Search for the cell housing the specified text and yield its (X, Y) center coordinate. 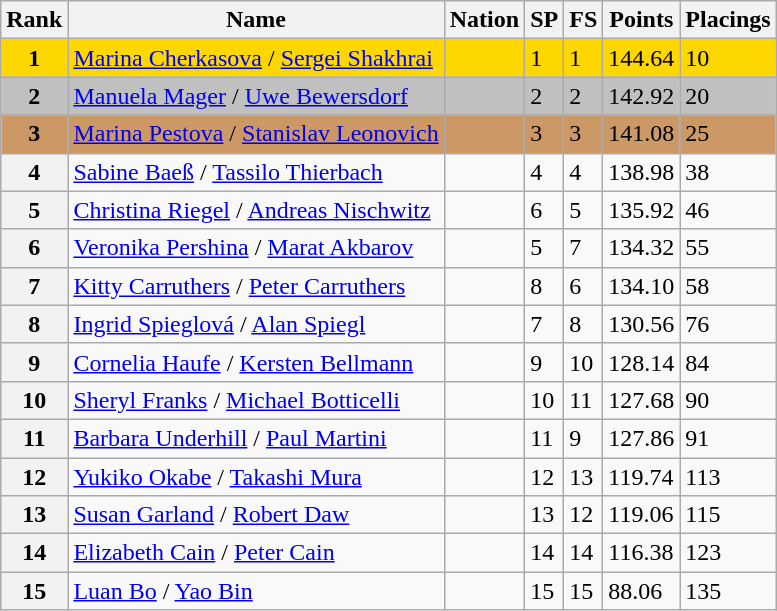
Name (256, 20)
Sabine Baeß / Tassilo Thierbach (256, 172)
55 (728, 248)
Rank (34, 20)
130.56 (642, 324)
119.06 (642, 515)
SP (544, 20)
Sheryl Franks / Michael Botticelli (256, 400)
Points (642, 20)
Placings (728, 20)
123 (728, 553)
FS (584, 20)
Ingrid Spieglová / Alan Spiegl (256, 324)
Susan Garland / Robert Daw (256, 515)
119.74 (642, 477)
84 (728, 362)
144.64 (642, 58)
116.38 (642, 553)
Barbara Underhill / Paul Martini (256, 438)
88.06 (642, 591)
91 (728, 438)
115 (728, 515)
Kitty Carruthers / Peter Carruthers (256, 286)
25 (728, 134)
127.68 (642, 400)
58 (728, 286)
38 (728, 172)
Nation (484, 20)
Yukiko Okabe / Takashi Mura (256, 477)
141.08 (642, 134)
128.14 (642, 362)
Elizabeth Cain / Peter Cain (256, 553)
135 (728, 591)
138.98 (642, 172)
90 (728, 400)
113 (728, 477)
Christina Riegel / Andreas Nischwitz (256, 210)
142.92 (642, 96)
76 (728, 324)
135.92 (642, 210)
Marina Pestova / Stanislav Leonovich (256, 134)
20 (728, 96)
Veronika Pershina / Marat Akbarov (256, 248)
Manuela Mager / Uwe Bewersdorf (256, 96)
134.32 (642, 248)
Marina Cherkasova / Sergei Shakhrai (256, 58)
134.10 (642, 286)
Luan Bo / Yao Bin (256, 591)
Cornelia Haufe / Kersten Bellmann (256, 362)
127.86 (642, 438)
46 (728, 210)
